Extract the (x, y) coordinate from the center of the cell holding the provided text.  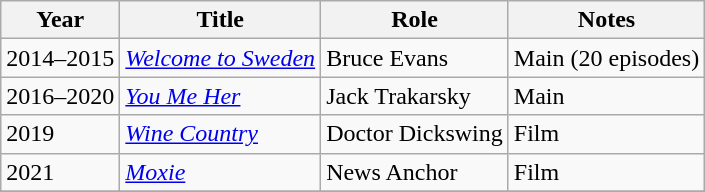
2016–2020 (60, 96)
Doctor Dickswing (415, 134)
2021 (60, 172)
Title (220, 20)
News Anchor (415, 172)
Bruce Evans (415, 58)
2019 (60, 134)
Welcome to Sweden (220, 58)
Notes (606, 20)
Main (20 episodes) (606, 58)
Moxie (220, 172)
Jack Trakarsky (415, 96)
Wine Country (220, 134)
2014–2015 (60, 58)
Role (415, 20)
Main (606, 96)
You Me Her (220, 96)
Year (60, 20)
